Identify which cell holds the provided text, then report its (X, Y) central coordinate. 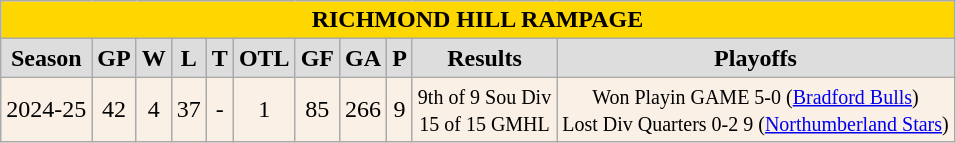
P (400, 58)
Playoffs (756, 58)
L (188, 58)
4 (154, 110)
85 (317, 110)
W (154, 58)
Won Playin GAME 5-0 (Bradford Bulls)Lost Div Quarters 0-2 9 (Northumberland Stars) (756, 110)
1 (264, 110)
Results (484, 58)
GA (364, 58)
2024-25 (46, 110)
GF (317, 58)
Season (46, 58)
9th of 9 Sou Div15 of 15 GMHL (484, 110)
OTL (264, 58)
GP (114, 58)
266 (364, 110)
9 (400, 110)
42 (114, 110)
T (220, 58)
RICHMOND HILL RAMPAGE (478, 20)
37 (188, 110)
- (220, 110)
